Provide the (X, Y) coordinate of the cell's center where the given text is located.  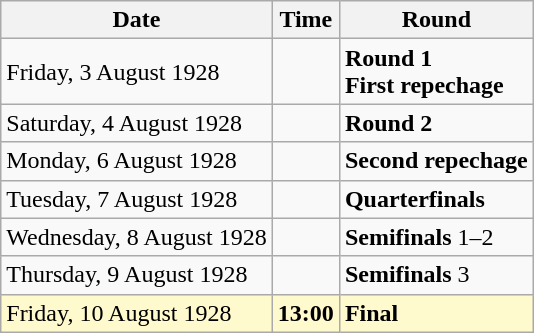
Date (137, 20)
Tuesday, 7 August 1928 (137, 199)
Friday, 10 August 1928 (137, 313)
Wednesday, 8 August 1928 (137, 237)
Friday, 3 August 1928 (137, 72)
Saturday, 4 August 1928 (137, 123)
Semifinals 1–2 (436, 237)
Thursday, 9 August 1928 (137, 275)
Round (436, 20)
Quarterfinals (436, 199)
13:00 (306, 313)
Final (436, 313)
Semifinals 3 (436, 275)
Second repechage (436, 161)
Round 1First repechage (436, 72)
Round 2 (436, 123)
Time (306, 20)
Monday, 6 August 1928 (137, 161)
